Provide the [X, Y] coordinate of the cell's center where the given text is located.  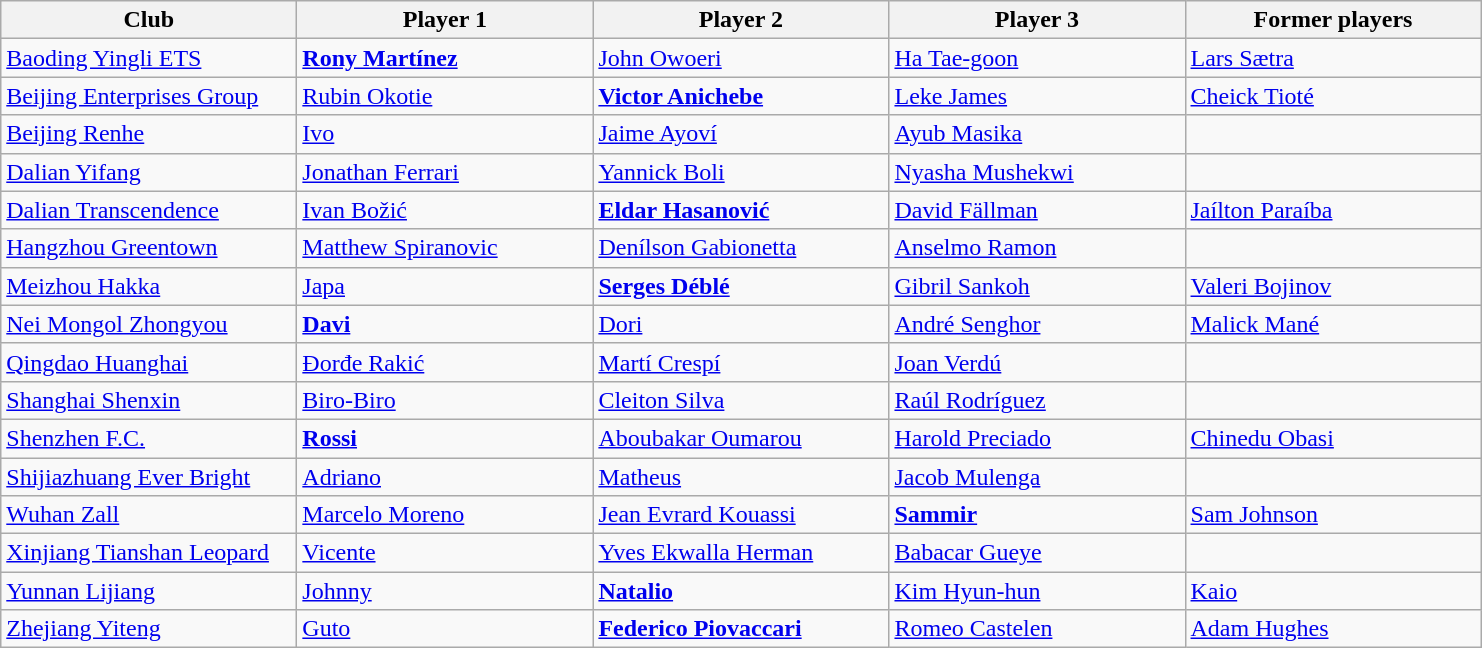
Beijing Renhe [149, 134]
Raúl Rodríguez [1037, 400]
Victor Anichebe [741, 96]
Yannick Boli [741, 172]
Biro-Biro [445, 400]
Joan Verdú [1037, 362]
Zhejiang Yiteng [149, 629]
Shijiazhuang Ever Bright [149, 477]
Shanghai Shenxin [149, 400]
Ayub Masika [1037, 134]
Guto [445, 629]
Jean Evrard Kouassi [741, 515]
Gibril Sankoh [1037, 286]
Jaime Ayoví [741, 134]
Former players [1333, 20]
Player 1 [445, 20]
Jaílton Paraíba [1333, 210]
Denílson Gabionetta [741, 248]
Eldar Hasanović [741, 210]
Adriano [445, 477]
Beijing Enterprises Group [149, 96]
Dalian Transcendence [149, 210]
Qingdao Huanghai [149, 362]
Aboubakar Oumarou [741, 438]
Valeri Bojinov [1333, 286]
Shenzhen F.C. [149, 438]
Yunnan Lijiang [149, 591]
Johnny [445, 591]
Baoding Yingli ETS [149, 58]
Sammir [1037, 515]
Cheick Tioté [1333, 96]
Rony Martínez [445, 58]
Cleiton Silva [741, 400]
Kim Hyun-hun [1037, 591]
Adam Hughes [1333, 629]
Wuhan Zall [149, 515]
Nyasha Mushekwi [1037, 172]
Meizhou Hakka [149, 286]
Serges Déblé [741, 286]
Natalio [741, 591]
Malick Mané [1333, 324]
Matthew Spiranovic [445, 248]
Player 3 [1037, 20]
Player 2 [741, 20]
David Fällman [1037, 210]
Rubin Okotie [445, 96]
Club [149, 20]
Japa [445, 286]
André Senghor [1037, 324]
Federico Piovaccari [741, 629]
Kaio [1333, 591]
Sam Johnson [1333, 515]
Dori [741, 324]
Yves Ekwalla Herman [741, 553]
Ivo [445, 134]
Anselmo Ramon [1037, 248]
Jonathan Ferrari [445, 172]
Marcelo Moreno [445, 515]
Chinedu Obasi [1333, 438]
Harold Preciado [1037, 438]
Dalian Yifang [149, 172]
Martí Crespí [741, 362]
John Owoeri [741, 58]
Matheus [741, 477]
Babacar Gueye [1037, 553]
Ha Tae-goon [1037, 58]
Ivan Božić [445, 210]
Xinjiang Tianshan Leopard [149, 553]
Romeo Castelen [1037, 629]
Nei Mongol Zhongyou [149, 324]
Đorđe Rakić [445, 362]
Davi [445, 324]
Leke James [1037, 96]
Rossi [445, 438]
Hangzhou Greentown [149, 248]
Lars Sætra [1333, 58]
Jacob Mulenga [1037, 477]
Vicente [445, 553]
